From the cell containing the given text, extract its center point as [x, y] coordinate. 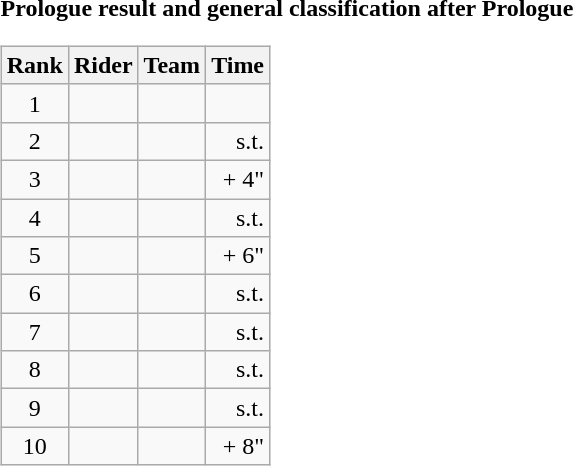
3 [34, 179]
Time [238, 65]
8 [34, 370]
4 [34, 217]
5 [34, 256]
10 [34, 446]
6 [34, 294]
2 [34, 141]
7 [34, 332]
+ 6" [238, 256]
Rider [103, 65]
+ 8" [238, 446]
9 [34, 408]
1 [34, 103]
Rank [34, 65]
+ 4" [238, 179]
Team [172, 65]
